Identify which cell holds the provided text, then report its (x, y) central coordinate. 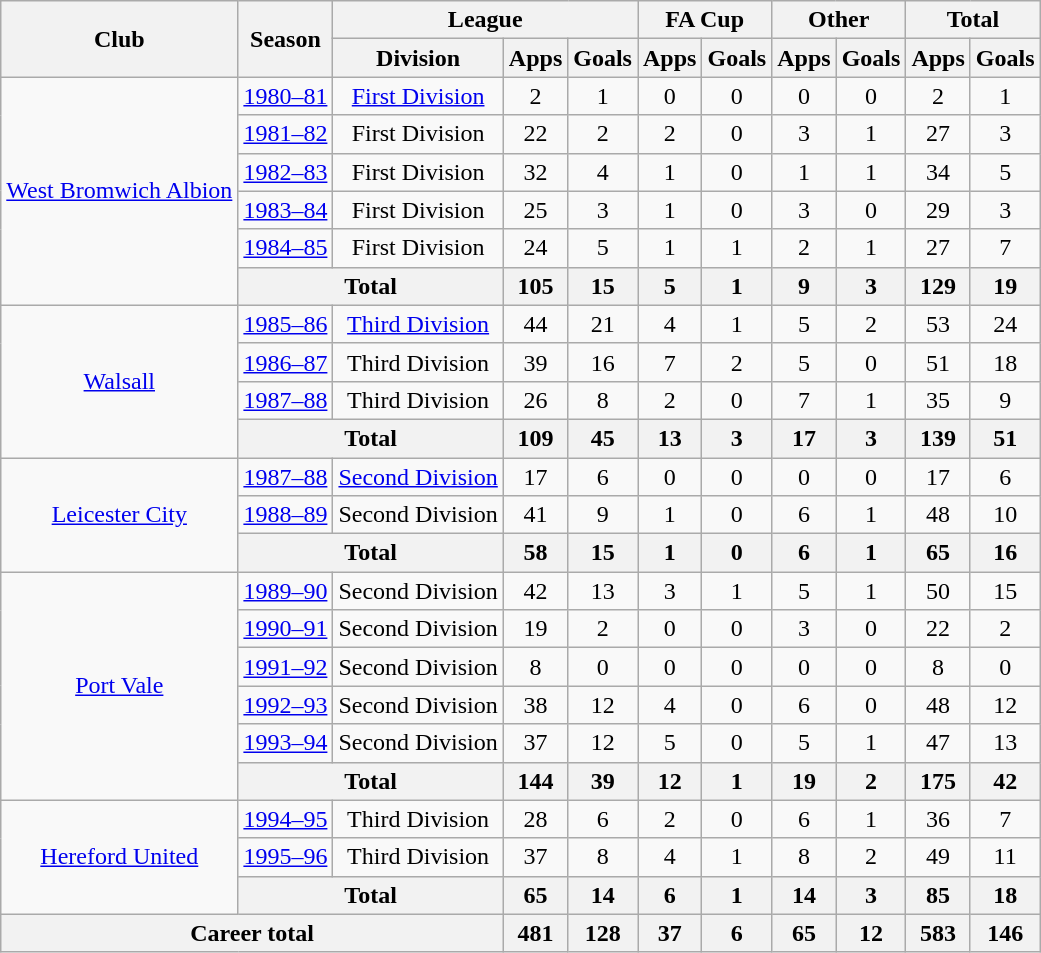
58 (535, 553)
50 (938, 591)
11 (1005, 857)
1993–94 (286, 743)
583 (938, 933)
28 (535, 819)
29 (938, 210)
35 (938, 400)
1989–90 (286, 591)
1986–87 (286, 362)
League (486, 20)
1995–96 (286, 857)
Walsall (120, 381)
49 (938, 857)
Division (418, 58)
21 (603, 324)
Port Vale (120, 686)
128 (603, 933)
1985–86 (286, 324)
38 (535, 705)
105 (535, 286)
10 (1005, 515)
25 (535, 210)
175 (938, 781)
1992–93 (286, 705)
36 (938, 819)
47 (938, 743)
Career total (252, 933)
Leicester City (120, 515)
FA Cup (705, 20)
139 (938, 438)
Other (839, 20)
481 (535, 933)
144 (535, 781)
Club (120, 39)
34 (938, 172)
85 (938, 895)
129 (938, 286)
1981–82 (286, 134)
26 (535, 400)
1990–91 (286, 629)
41 (535, 515)
Hereford United (120, 857)
44 (535, 324)
1982–83 (286, 172)
109 (535, 438)
1984–85 (286, 248)
32 (535, 172)
1980–81 (286, 96)
1988–89 (286, 515)
1983–84 (286, 210)
45 (603, 438)
Season (286, 39)
53 (938, 324)
West Bromwich Albion (120, 191)
1991–92 (286, 667)
146 (1005, 933)
1994–95 (286, 819)
